Return the (x, y) coordinate for the center point of the cell that contains the specified text.  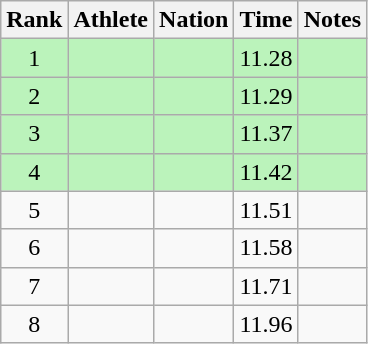
Rank (34, 20)
2 (34, 96)
8 (34, 324)
Nation (194, 20)
6 (34, 248)
11.58 (266, 248)
11.29 (266, 96)
Notes (332, 20)
Time (266, 20)
1 (34, 58)
11.37 (266, 134)
4 (34, 172)
11.51 (266, 210)
5 (34, 210)
7 (34, 286)
11.71 (266, 286)
Athlete (111, 20)
11.42 (266, 172)
11.28 (266, 58)
11.96 (266, 324)
3 (34, 134)
